Extract the (x, y) coordinate from the center of the cell holding the provided text.  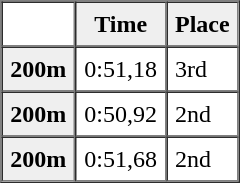
3rd (202, 68)
Time (120, 24)
Place (202, 24)
0:51,68 (120, 158)
0:51,18 (120, 68)
0:50,92 (120, 114)
